Scan for the cell matching the given text and deliver its (x, y) coordinate at center. 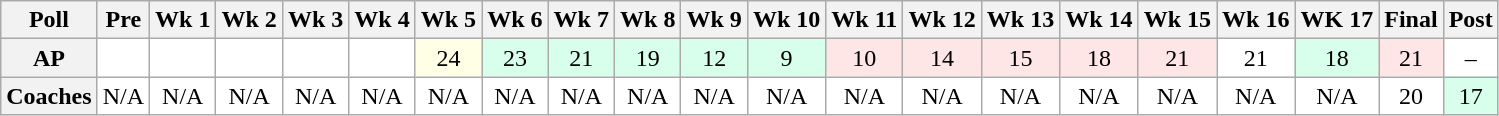
19 (648, 58)
Wk 9 (714, 20)
24 (448, 58)
15 (1020, 58)
WK 17 (1337, 20)
Wk 14 (1099, 20)
20 (1411, 96)
Final (1411, 20)
14 (942, 58)
Wk 2 (249, 20)
Coaches (49, 96)
Wk 13 (1020, 20)
Wk 15 (1177, 20)
Wk 10 (786, 20)
Wk 4 (382, 20)
AP (49, 58)
Wk 16 (1256, 20)
Wk 6 (515, 20)
10 (864, 58)
Post (1470, 20)
Wk 1 (183, 20)
12 (714, 58)
Wk 7 (581, 20)
17 (1470, 96)
– (1470, 58)
Wk 3 (315, 20)
9 (786, 58)
Wk 5 (448, 20)
Wk 12 (942, 20)
Poll (49, 20)
23 (515, 58)
Wk 8 (648, 20)
Wk 11 (864, 20)
Pre (123, 20)
